Capture the cell that displays the provided text and extract its [x, y] central coordinate. 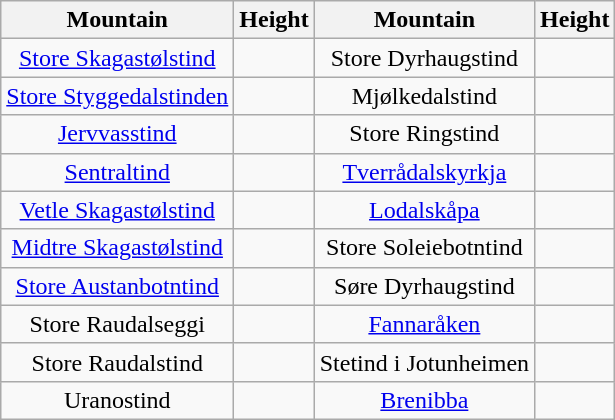
Vetle Skagastølstind [118, 210]
Store Raudalstind [118, 362]
Midtre Skagastølstind [118, 248]
Sentraltind [118, 172]
Uranostind [118, 400]
Mjølkedalstind [424, 96]
Store Styggedalstinden [118, 96]
Lodalskåpa [424, 210]
Store Ringstind [424, 134]
Store Raudalseggi [118, 324]
Jervvasstind [118, 134]
Store Soleiebotntind [424, 248]
Stetind i Jotunheimen [424, 362]
Søre Dyrhaugstind [424, 286]
Brenibba [424, 400]
Store Skagastølstind [118, 58]
Tverrådalskyrkja [424, 172]
Fannaråken [424, 324]
Store Dyrhaugstind [424, 58]
Store Austanbotntind [118, 286]
